Extract the (X, Y) coordinate from the center of the cell holding the provided text.  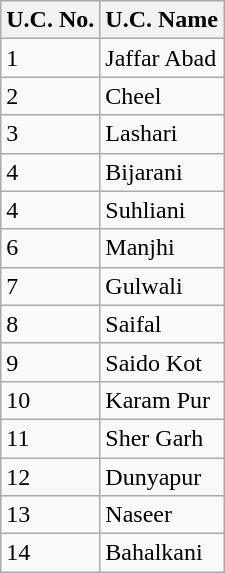
13 (50, 515)
Bijarani (162, 172)
Naseer (162, 515)
U.C. Name (162, 20)
11 (50, 438)
Suhliani (162, 210)
U.C. No. (50, 20)
3 (50, 134)
12 (50, 477)
8 (50, 324)
Jaffar Abad (162, 58)
Cheel (162, 96)
Saifal (162, 324)
1 (50, 58)
Saido Kot (162, 362)
9 (50, 362)
Manjhi (162, 248)
Dunyapur (162, 477)
14 (50, 553)
7 (50, 286)
Lashari (162, 134)
Karam Pur (162, 400)
Sher Garh (162, 438)
10 (50, 400)
2 (50, 96)
Bahalkani (162, 553)
6 (50, 248)
Gulwali (162, 286)
